Scan for the cell matching the given text and deliver its [X, Y] coordinate at center. 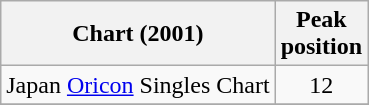
Japan Oricon Singles Chart [138, 85]
12 [321, 85]
Peakposition [321, 34]
Chart (2001) [138, 34]
